Extract the [x, y] coordinate from the center of the cell holding the provided text.  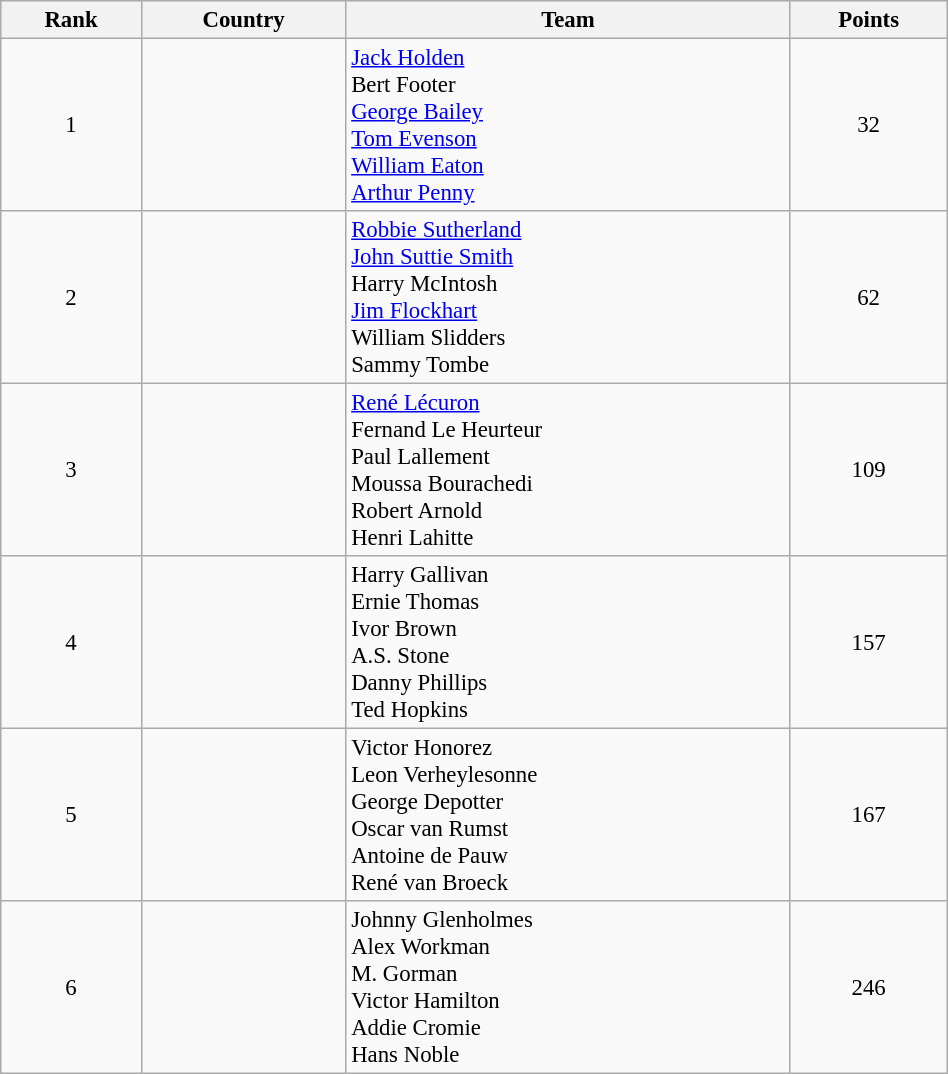
1 [72, 126]
Victor HonorezLeon VerheylesonneGeorge DepotterOscar van RumstAntoine de PauwRené van Broeck [568, 816]
Country [244, 20]
3 [72, 470]
2 [72, 298]
4 [72, 642]
5 [72, 816]
32 [868, 126]
Rank [72, 20]
René LécuronFernand Le HeurteurPaul LallementMoussa BourachediRobert ArnoldHenri Lahitte [568, 470]
167 [868, 816]
Team [568, 20]
62 [868, 298]
Jack HoldenBert FooterGeorge BaileyTom EvensonWilliam EatonArthur Penny [568, 126]
109 [868, 470]
157 [868, 642]
Points [868, 20]
Robbie SutherlandJohn Suttie SmithHarry McIntoshJim FlockhartWilliam SliddersSammy Tombe [568, 298]
Harry GallivanErnie ThomasIvor BrownA.S. StoneDanny PhillipsTed Hopkins [568, 642]
